Provide the [X, Y] coordinate of the cell's center where the given text is located.  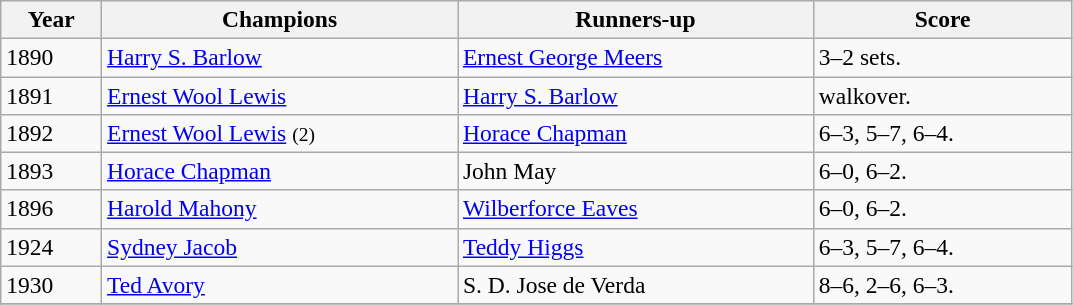
Ted Avory [280, 285]
Harold Mahony [280, 209]
Sydney Jacob [280, 247]
Runners-up [636, 19]
3–2 sets. [942, 57]
Ernest Wool Lewis (2) [280, 133]
1893 [52, 171]
8–6, 2–6, 6–3. [942, 285]
1891 [52, 95]
Champions [280, 19]
Wilberforce Eaves [636, 209]
walkover. [942, 95]
1930 [52, 285]
Teddy Higgs [636, 247]
Score [942, 19]
Ernest Wool Lewis [280, 95]
Year [52, 19]
1896 [52, 209]
John May [636, 171]
Ernest George Meers [636, 57]
1892 [52, 133]
1890 [52, 57]
S. D. Jose de Verda [636, 285]
1924 [52, 247]
